Identify which cell holds the provided text, then report its (X, Y) central coordinate. 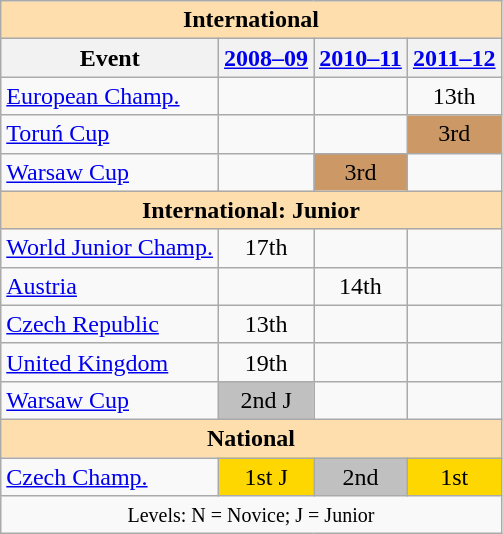
2011–12 (454, 58)
1st J (266, 477)
International (251, 20)
1st (454, 477)
Czech Republic (110, 324)
World Junior Champ. (110, 248)
2nd J (266, 400)
Czech Champ. (110, 477)
14th (361, 286)
United Kingdom (110, 362)
International: Junior (251, 210)
Event (110, 58)
National (251, 438)
Austria (110, 286)
17th (266, 248)
2008–09 (266, 58)
Toruń Cup (110, 134)
Levels: N = Novice; J = Junior (251, 515)
European Champ. (110, 96)
19th (266, 362)
2010–11 (361, 58)
2nd (361, 477)
